From the cell containing the given text, extract its center point as [x, y] coordinate. 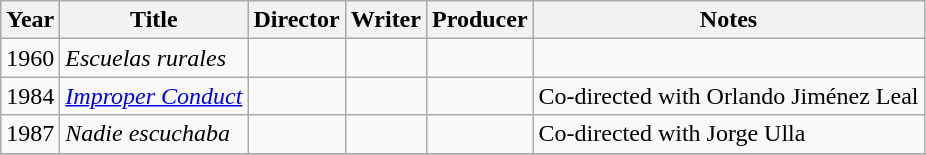
Title [154, 20]
1960 [30, 58]
Notes [728, 20]
Improper Conduct [154, 96]
Escuelas rurales [154, 58]
Co-directed with Orlando Jiménez Leal [728, 96]
Producer [480, 20]
1987 [30, 134]
1984 [30, 96]
Co-directed with Jorge Ulla [728, 134]
Writer [386, 20]
Year [30, 20]
Director [296, 20]
Nadie escuchaba [154, 134]
